Extract the [X, Y] coordinate from the center of the cell holding the provided text.  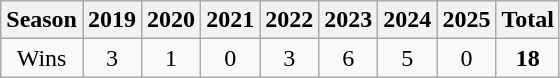
18 [528, 58]
2021 [230, 20]
2023 [348, 20]
2024 [408, 20]
5 [408, 58]
2020 [172, 20]
6 [348, 58]
1 [172, 58]
Wins [42, 58]
2019 [112, 20]
2022 [290, 20]
2025 [466, 20]
Total [528, 20]
Season [42, 20]
